Provide the [X, Y] coordinate of the cell's center where the given text is located.  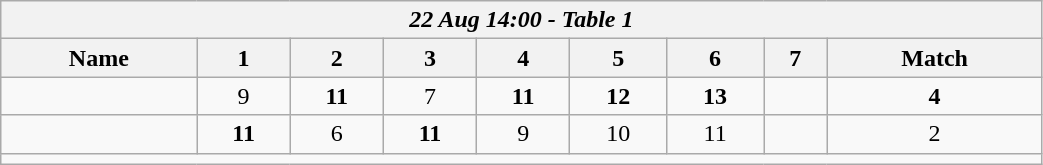
3 [430, 58]
Match [934, 58]
5 [618, 58]
10 [618, 134]
22 Aug 14:00 - Table 1 [522, 20]
1 [244, 58]
13 [716, 96]
12 [618, 96]
Name [99, 58]
